Output the [x, y] coordinate of the center of the cell containing the given text.  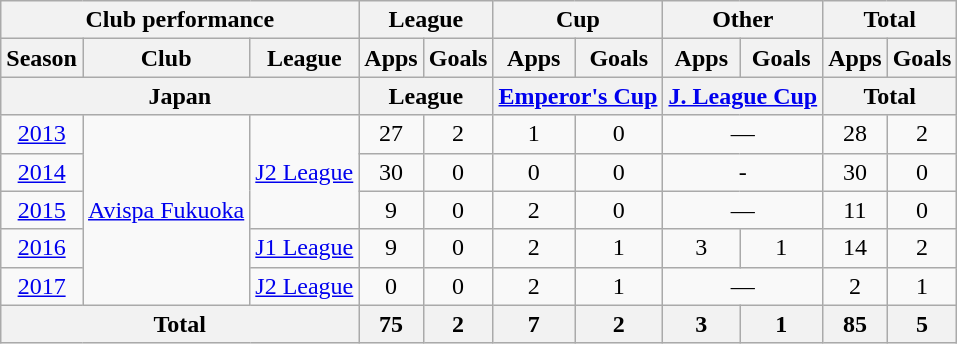
11 [855, 210]
Club performance [180, 20]
14 [855, 248]
2014 [42, 172]
85 [855, 324]
2016 [42, 248]
J. League Cup [743, 96]
Other [743, 20]
J1 League [304, 248]
27 [391, 134]
2013 [42, 134]
5 [922, 324]
2015 [42, 210]
28 [855, 134]
Avispa Fukuoka [166, 210]
2017 [42, 286]
7 [534, 324]
Club [166, 58]
- [743, 172]
Emperor's Cup [578, 96]
Japan [180, 96]
Cup [578, 20]
Season [42, 58]
75 [391, 324]
